Pinpoint the cell where the given text exists, returning its [x, y] midpoint coordinate. 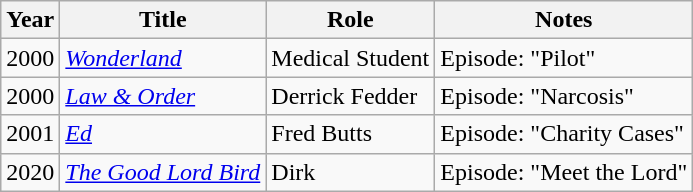
Role [350, 20]
2001 [30, 134]
Episode: "Meet the Lord" [564, 172]
Ed [163, 134]
Wonderland [163, 58]
Medical Student [350, 58]
Derrick Fedder [350, 96]
Notes [564, 20]
Dirk [350, 172]
Episode: "Pilot" [564, 58]
Law & Order [163, 96]
Episode: "Charity Cases" [564, 134]
Fred Butts [350, 134]
The Good Lord Bird [163, 172]
Episode: "Narcosis" [564, 96]
2020 [30, 172]
Title [163, 20]
Year [30, 20]
